Output the (X, Y) coordinate of the center of the cell containing the given text.  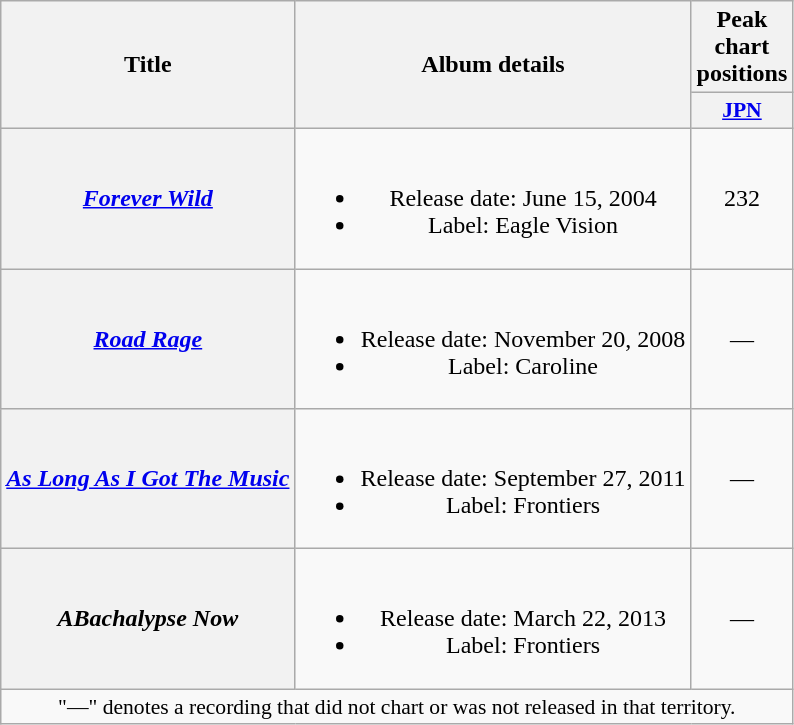
ABachalypse Now (148, 619)
Release date: March 22, 2013Label: Frontiers (493, 619)
Title (148, 65)
Album details (493, 65)
Forever Wild (148, 198)
"—" denotes a recording that did not chart or was not released in that territory. (397, 707)
As Long As I Got The Music (148, 479)
232 (742, 198)
Release date: November 20, 2008Label: Caroline (493, 338)
Release date: June 15, 2004Label: Eagle Vision (493, 198)
Release date: September 27, 2011Label: Frontiers (493, 479)
Peak chart positions (742, 47)
JPN (742, 111)
Road Rage (148, 338)
